Extract the (X, Y) coordinate from the center of the cell holding the provided text.  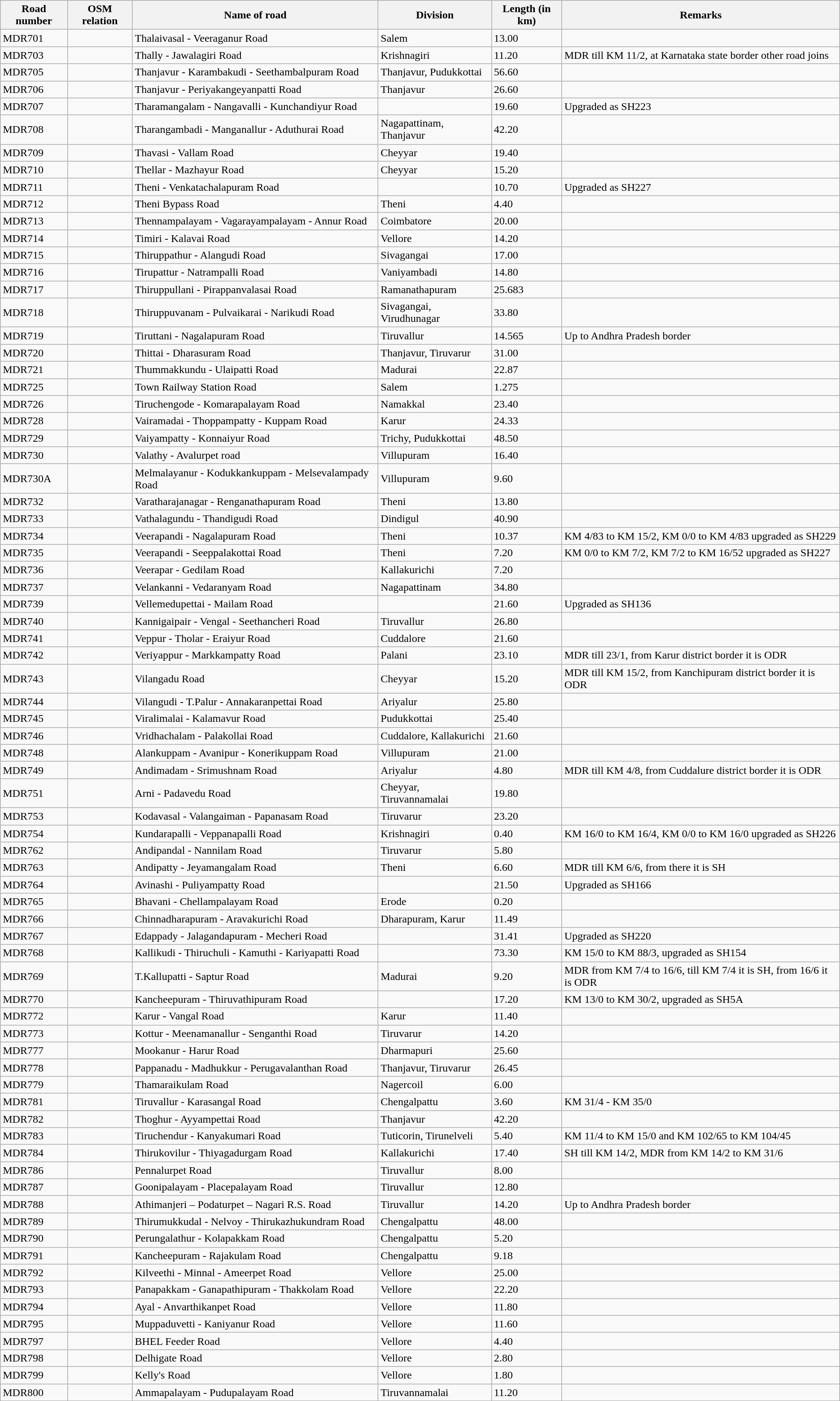
MDR711 (34, 187)
MDR709 (34, 153)
MDR787 (34, 1187)
Tiruvannamalai (435, 1392)
Ramanathapuram (435, 290)
Name of road (255, 15)
Varatharajanagar - Renganathapuram Road (255, 501)
25.00 (527, 1273)
26.80 (527, 621)
9.20 (527, 976)
19.60 (527, 106)
Vathalagundu - Thandigudi Road (255, 518)
Mookanur - Harur Road (255, 1050)
MDR791 (34, 1256)
MDR712 (34, 204)
5.20 (527, 1239)
Thiruppathur - Alangudi Road (255, 255)
13.00 (527, 38)
Veerapandi - Seeppalakottai Road (255, 553)
MDR701 (34, 38)
MDR794 (34, 1307)
Nagapattinam (435, 587)
Nagapattinam, Thanjavur (435, 129)
33.80 (527, 312)
4.80 (527, 770)
MDR745 (34, 719)
MDR from KM 7/4 to 16/6, till KM 7/4 it is SH, from 16/6 it is ODR (701, 976)
Thiruppullani - Pirappanvalasai Road (255, 290)
Tuticorin, Tirunelveli (435, 1136)
73.30 (527, 953)
21.50 (527, 885)
5.40 (527, 1136)
Thamaraikulam Road (255, 1085)
Division (435, 15)
12.80 (527, 1187)
23.10 (527, 655)
Coimbatore (435, 221)
40.90 (527, 518)
19.80 (527, 793)
OSM relation (100, 15)
Thirukovilur - Thiyagadurgam Road (255, 1153)
Bhavani - Chellampalayam Road (255, 902)
Kelly's Road (255, 1375)
17.00 (527, 255)
Pudukkottai (435, 719)
MDR789 (34, 1221)
22.20 (527, 1290)
MDR736 (34, 570)
Road number (34, 15)
MDR705 (34, 72)
Kilveethi - Minnal - Ameerpet Road (255, 1273)
MDR715 (34, 255)
Veppur - Tholar - Eraiyur Road (255, 638)
Tiruttani - Nagalapuram Road (255, 336)
MDR751 (34, 793)
MDR741 (34, 638)
MDR739 (34, 604)
MDR742 (34, 655)
Thittai - Dharasuram Road (255, 353)
Thiruppuvanam - Pulvaikarai - Narikudi Road (255, 312)
Kallikudi - Thiruchuli - Kamuthi - Kariyapatti Road (255, 953)
Ayal - Anvarthikanpet Road (255, 1307)
Theni - Venkatachalapuram Road (255, 187)
23.20 (527, 816)
5.80 (527, 851)
23.40 (527, 404)
Thalaivasal - Veeraganur Road (255, 38)
MDR713 (34, 221)
Sivagangai (435, 255)
26.60 (527, 89)
MDR748 (34, 753)
MDR763 (34, 868)
MDR707 (34, 106)
1.275 (527, 387)
MDR797 (34, 1341)
Trichy, Pudukkottai (435, 438)
Theni Bypass Road (255, 204)
48.50 (527, 438)
MDR790 (34, 1239)
MDR728 (34, 421)
31.41 (527, 936)
Kannigaipair - Vengal - Seethancheri Road (255, 621)
MDR784 (34, 1153)
KM 16/0 to KM 16/4, KM 0/0 to KM 16/0 upgraded as SH226 (701, 834)
Tirupattur - Natrampalli Road (255, 272)
Delhigate Road (255, 1358)
MDR765 (34, 902)
Karur - Vangal Road (255, 1016)
9.18 (527, 1256)
Thirumukkudal - Nelvoy - Thirukazhukundram Road (255, 1221)
MDR703 (34, 55)
17.40 (527, 1153)
Avinashi - Puliyampatty Road (255, 885)
Chinnadharapuram - Aravakurichi Road (255, 919)
20.00 (527, 221)
MDR762 (34, 851)
9.60 (527, 479)
MDR770 (34, 999)
Thally - Jawalagiri Road (255, 55)
T.Kallupatti - Saptur Road (255, 976)
MDR till KM 6/6, from there it is SH (701, 868)
MDR754 (34, 834)
KM 11/4 to KM 15/0 and KM 102/65 to KM 104/45 (701, 1136)
Kancheepuram - Rajakulam Road (255, 1256)
MDR734 (34, 536)
Thanjavur, Pudukkottai (435, 72)
48.00 (527, 1221)
Cuddalore (435, 638)
Remarks (701, 15)
22.87 (527, 370)
MDR768 (34, 953)
3.60 (527, 1102)
Vilangadu Road (255, 679)
Panapakkam - Ganapathipuram - Thakkolam Road (255, 1290)
Velankanni - Vedaranyam Road (255, 587)
34.80 (527, 587)
56.60 (527, 72)
Tiruvallur - Karasangal Road (255, 1102)
MDR764 (34, 885)
MDR778 (34, 1067)
Dharmapuri (435, 1050)
Muppaduvetti - Kaniyanur Road (255, 1324)
KM 0/0 to KM 7/2, KM 7/2 to KM 16/52 upgraded as SH227 (701, 553)
Thellar - Mazhayur Road (255, 170)
MDR735 (34, 553)
1.80 (527, 1375)
Viralimalai - Kalamavur Road (255, 719)
Tiruchengode - Komarapalayam Road (255, 404)
Pennalurpet Road (255, 1170)
Tharangambadi - Manganallur - Aduthurai Road (255, 129)
Upgraded as SH136 (701, 604)
MDR743 (34, 679)
MDR till 23/1, from Karur district border it is ODR (701, 655)
11.40 (527, 1016)
MDR717 (34, 290)
Edappady - Jalagandapuram - Mecheri Road (255, 936)
Upgraded as SH220 (701, 936)
Ammapalayam - Pudupalayam Road (255, 1392)
MDR730 (34, 455)
Goonipalayam - Placepalayam Road (255, 1187)
MDR740 (34, 621)
6.60 (527, 868)
11.49 (527, 919)
MDR766 (34, 919)
MDR767 (34, 936)
MDR till KM 11/2, at Karnataka state border other road joins (701, 55)
Andipandal - Nannilam Road (255, 851)
MDR726 (34, 404)
MDR725 (34, 387)
SH till KM 14/2, MDR from KM 14/2 to KM 31/6 (701, 1153)
KM 13/0 to KM 30/2, upgraded as SH5A (701, 999)
14.80 (527, 272)
Cuddalore, Kallakurichi (435, 736)
MDR773 (34, 1033)
MDR730A (34, 479)
16.40 (527, 455)
31.00 (527, 353)
MDR783 (34, 1136)
10.70 (527, 187)
Thummakkundu - Ulaipatti Road (255, 370)
MDR706 (34, 89)
MDR746 (34, 736)
Kundarapalli - Veppanapalli Road (255, 834)
10.37 (527, 536)
Dindigul (435, 518)
MDR721 (34, 370)
25.40 (527, 719)
6.00 (527, 1085)
Veriyappur - Markkampatty Road (255, 655)
Arni - Padavedu Road (255, 793)
Erode (435, 902)
MDR708 (34, 129)
MDR710 (34, 170)
25.683 (527, 290)
MDR737 (34, 587)
Athimanjeri – Podaturpet – Nagari R.S. Road (255, 1204)
Vairamadai - Thoppampatty - Kuppam Road (255, 421)
Dharapuram, Karur (435, 919)
Pappanadu - Madhukkur - Perugavalanthan Road (255, 1067)
MDR779 (34, 1085)
Thoghur - Ayyampettai Road (255, 1119)
MDR729 (34, 438)
Melmalayanur - Kodukkankuppam - Melsevalampady Road (255, 479)
MDR792 (34, 1273)
MDR782 (34, 1119)
MDR798 (34, 1358)
MDR781 (34, 1102)
Veerapar - Gedilam Road (255, 570)
24.33 (527, 421)
MDR744 (34, 702)
11.60 (527, 1324)
0.40 (527, 834)
Andimadam - Srimushnam Road (255, 770)
25.60 (527, 1050)
Vaiyampatty - Konnaiyur Road (255, 438)
14.565 (527, 336)
25.80 (527, 702)
MDR718 (34, 312)
13.80 (527, 501)
Vellemedupettai - Mailam Road (255, 604)
MDR719 (34, 336)
MDR733 (34, 518)
Vilangudi - T.Palur - Annakaranpettai Road (255, 702)
MDR772 (34, 1016)
Thennampalayam - Vagarayampalayam - Annur Road (255, 221)
MDR753 (34, 816)
Valathy - Avalurpet road (255, 455)
11.80 (527, 1307)
8.00 (527, 1170)
Nagercoil (435, 1085)
Perungalathur - Kolapakkam Road (255, 1239)
MDR732 (34, 501)
Length (in km) (527, 15)
Alankuppam - Avanipur - Konerikuppam Road (255, 753)
0.20 (527, 902)
MDR714 (34, 238)
MDR788 (34, 1204)
21.00 (527, 753)
Namakkal (435, 404)
Andipatty - Jeyamangalam Road (255, 868)
Kodavasal - Valangaiman - Papanasam Road (255, 816)
Palani (435, 655)
MDR795 (34, 1324)
MDR720 (34, 353)
Thanjavur - Periyakangeyanpatti Road (255, 89)
17.20 (527, 999)
BHEL Feeder Road (255, 1341)
Tharamangalam - Nangavalli - Kunchandiyur Road (255, 106)
Timiri - Kalavai Road (255, 238)
MDR till KM 15/2, from Kanchipuram district border it is ODR (701, 679)
MDR800 (34, 1392)
Vridhachalam - Palakollai Road (255, 736)
MDR799 (34, 1375)
Kancheepuram - Thiruvathipuram Road (255, 999)
26.45 (527, 1067)
MDR786 (34, 1170)
Upgraded as SH227 (701, 187)
Thavasi - Vallam Road (255, 153)
MDR793 (34, 1290)
MDR769 (34, 976)
Vaniyambadi (435, 272)
Cheyyar, Tiruvannamalai (435, 793)
MDR till KM 4/8, from Cuddalure district border it is ODR (701, 770)
Upgraded as SH166 (701, 885)
2.80 (527, 1358)
Kottur - Meenamanallur - Senganthi Road (255, 1033)
Veerapandi - Nagalapuram Road (255, 536)
KM 4/83 to KM 15/2, KM 0/0 to KM 4/83 upgraded as SH229 (701, 536)
Thanjavur - Karambakudi - Seethambalpuram Road (255, 72)
MDR777 (34, 1050)
Sivagangai, Virudhunagar (435, 312)
Tiruchendur - Kanyakumari Road (255, 1136)
MDR749 (34, 770)
19.40 (527, 153)
KM 31/4 - KM 35/0 (701, 1102)
KM 15/0 to KM 88/3, upgraded as SH154 (701, 953)
Town Railway Station Road (255, 387)
MDR716 (34, 272)
Upgraded as SH223 (701, 106)
